Pinpoint the cell where the given text exists, returning its [X, Y] midpoint coordinate. 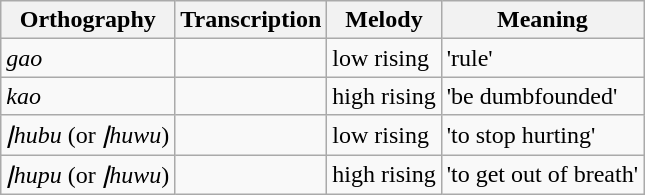
'be dumbfounded' [542, 96]
kao [88, 96]
gao [88, 58]
'rule' [542, 58]
Melody [384, 20]
ǀhupu (or ǀhuwu) [88, 174]
Orthography [88, 20]
'to get out of breath' [542, 174]
'to stop hurting' [542, 135]
Transcription [251, 20]
Meaning [542, 20]
ǀhubu (or ǀhuwu) [88, 135]
